Scan for the cell matching the given text and deliver its (x, y) coordinate at center. 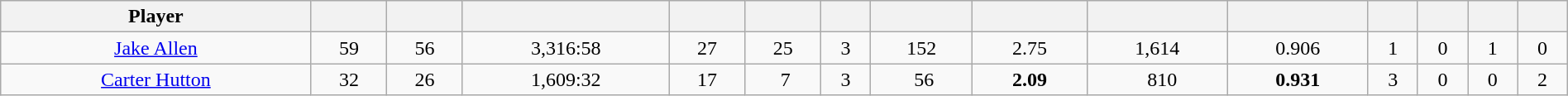
17 (707, 79)
2 (1542, 79)
2.09 (1030, 79)
27 (707, 48)
7 (783, 79)
3,316:58 (566, 48)
1,614 (1157, 48)
810 (1157, 79)
Player (155, 17)
26 (425, 79)
32 (349, 79)
59 (349, 48)
152 (921, 48)
25 (783, 48)
1,609:32 (566, 79)
Carter Hutton (155, 79)
0.906 (1298, 48)
Jake Allen (155, 48)
0.931 (1298, 79)
2.75 (1030, 48)
